Find where the given text appears and provide that cell's center as (x, y) coordinate. 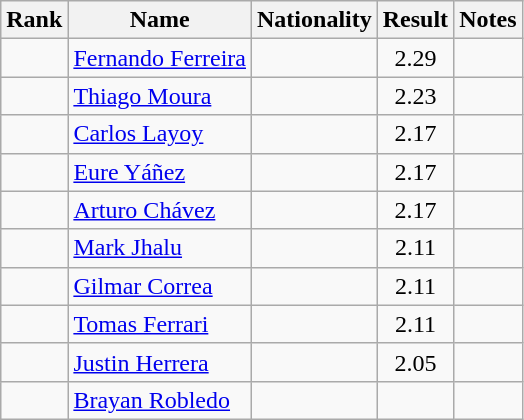
Gilmar Correa (160, 286)
Fernando Ferreira (160, 58)
Justin Herrera (160, 362)
Arturo Chávez (160, 210)
Eure Yáñez (160, 172)
Tomas Ferrari (160, 324)
Result (415, 20)
2.29 (415, 58)
Mark Jhalu (160, 248)
Carlos Layoy (160, 134)
Notes (488, 20)
2.23 (415, 96)
Name (160, 20)
Rank (34, 20)
Brayan Robledo (160, 400)
Thiago Moura (160, 96)
Nationality (315, 20)
2.05 (415, 362)
